Identify which cell holds the provided text, then report its [X, Y] central coordinate. 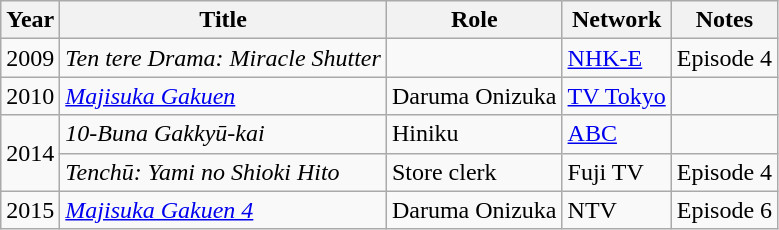
Tenchū: Yami no Shioki Hito [224, 172]
Fuji TV [616, 172]
Majisuka Gakuen [224, 96]
Network [616, 20]
2015 [30, 210]
2010 [30, 96]
TV Tokyo [616, 96]
10-Buna Gakkyū-kai [224, 134]
2014 [30, 153]
Year [30, 20]
Notes [724, 20]
Store clerk [474, 172]
2009 [30, 58]
Ten tere Drama: Miracle Shutter [224, 58]
Majisuka Gakuen 4 [224, 210]
Episode 6 [724, 210]
NTV [616, 210]
ABC [616, 134]
Hiniku [474, 134]
Title [224, 20]
Role [474, 20]
NHK-E [616, 58]
